Pinpoint the cell where the given text exists, returning its (X, Y) midpoint coordinate. 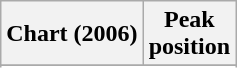
Chart (2006) (72, 34)
Peak position (189, 34)
